Extract the [X, Y] coordinate from the center of the cell holding the provided text.  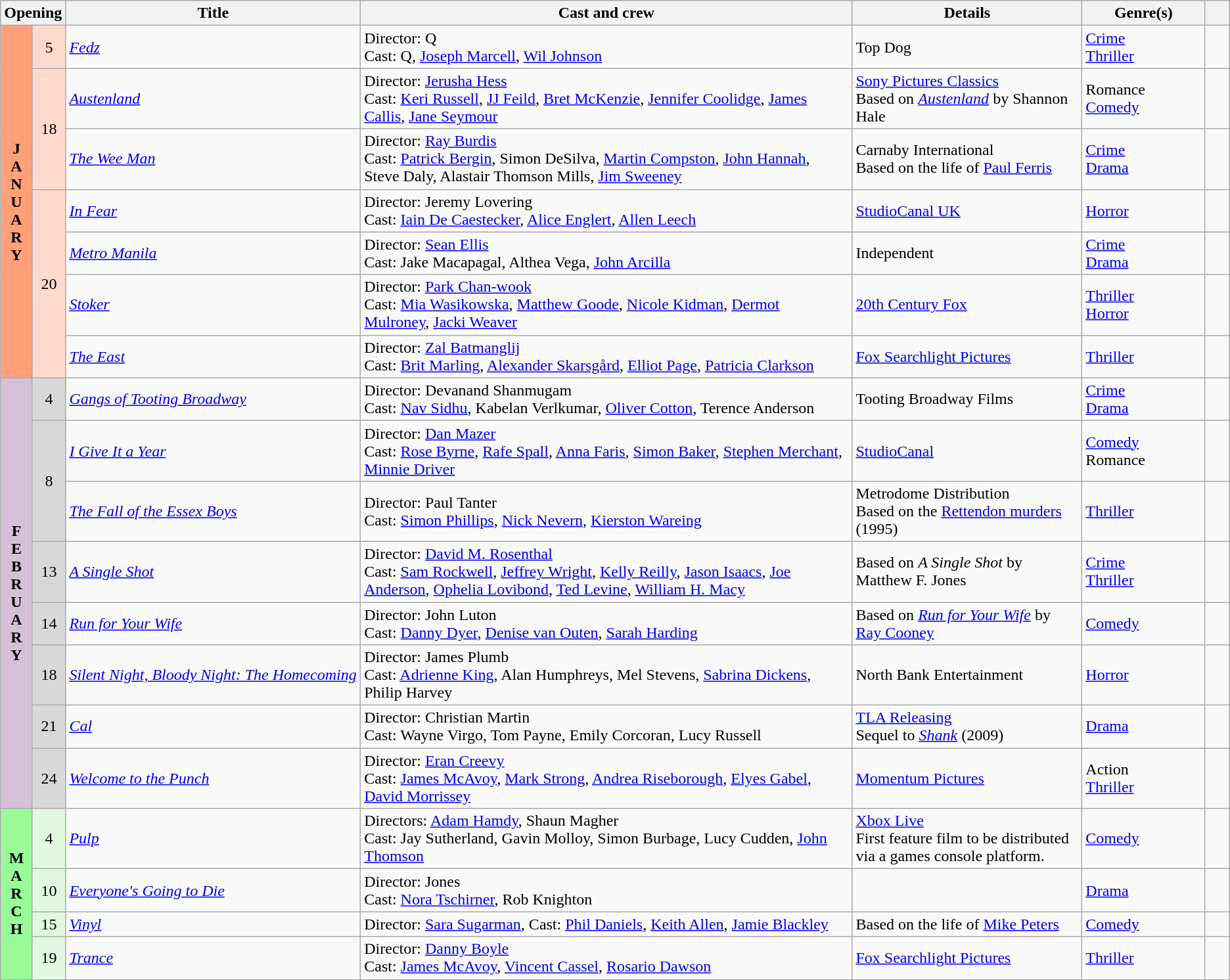
Everyone's Going to Die [213, 891]
Sony Pictures Classics Based on Austenland by Shannon Hale [967, 99]
Run for Your Wife [213, 623]
Details [967, 13]
Based on the life of Mike Peters [967, 924]
19 [49, 958]
Trance [213, 958]
Metro Manila [213, 254]
Top Dog [967, 47]
North Bank Entertainment [967, 675]
21 [49, 726]
The Wee Man [213, 159]
Metrodome Distribution Based on the Rettendon murders (1995) [967, 511]
Director: Dan Mazer Cast: Rose Byrne, Rafe Spall, Anna Faris, Simon Baker, Stephen Merchant, Minnie Driver [606, 451]
Pulp [213, 839]
5 [49, 47]
I Give It a Year [213, 451]
A Single Shot [213, 571]
Silent Night, Bloody Night: The Homecoming [213, 675]
15 [49, 924]
Director: Sean Ellis Cast: Jake Macapagal, Althea Vega, John Arcilla [606, 254]
Directors: Adam Hamdy, Shaun Magher Cast: Jay Sutherland, Gavin Molloy, Simon Burbage, Lucy Cudden, John Thomson [606, 839]
Director: Christian Martin Cast: Wayne Virgo, Tom Payne, Emily Corcoran, Lucy Russell [606, 726]
Cal [213, 726]
Action Thriller [1143, 778]
Genre(s) [1143, 13]
Gangs of Tooting Broadway [213, 399]
Romance Comedy [1143, 99]
Director: Zal Batmanglij Cast: Brit Marling, Alexander Skarsgård, Elliot Page, Patricia Clarkson [606, 356]
Comedy Romance [1143, 451]
Tooting Broadway Films [967, 399]
Austenland [213, 99]
Independent [967, 254]
TLA Releasing Sequel to Shank (2009) [967, 726]
StudioCanal [967, 451]
Vinyl [213, 924]
Director: John Luton Cast: Danny Dyer, Denise van Outen, Sarah Harding [606, 623]
Director: Q Cast: Q, Joseph Marcell, Wil Johnson [606, 47]
Director: Eran Creevy Cast: James McAvoy, Mark Strong, Andrea Riseborough, Elyes Gabel, David Morrissey [606, 778]
Welcome to the Punch [213, 778]
Director: Devanand Shanmugam Cast: Nav Sidhu, Kabelan Verlkumar, Oliver Cotton, Terence Anderson [606, 399]
Director: Jerusha Hess Cast: Keri Russell, JJ Feild, Bret McKenzie, Jennifer Coolidge, James Callis, Jane Seymour [606, 99]
Cast and crew [606, 13]
8 [49, 481]
Based on A Single Shot by Matthew F. Jones [967, 571]
J A N U A R Y [17, 202]
Director: Park Chan-wook Cast: Mia Wasikowska, Matthew Goode, Nicole Kidman, Dermot Mulroney, Jacki Weaver [606, 305]
Director: Sara Sugarman, Cast: Phil Daniels, Keith Allen, Jamie Blackley [606, 924]
M A R C H [17, 894]
Opening [33, 13]
Director: Jones Cast: Nora Tschirner, Rob Knighton [606, 891]
Director: James Plumb Cast: Adrienne King, Alan Humphreys, Mel Stevens, Sabrina Dickens, Philip Harvey [606, 675]
Fedz [213, 47]
F E B R U A R Y [17, 593]
20 [49, 284]
Thriller Horror [1143, 305]
Title [213, 13]
Director: Paul Tanter Cast: Simon Phillips, Nick Nevern, Kierston Wareing [606, 511]
Momentum Pictures [967, 778]
Director: Jeremy Lovering Cast: Iain De Caestecker, Alice Englert, Allen Leech [606, 210]
Based on Run for Your Wife by Ray Cooney [967, 623]
20th Century Fox [967, 305]
Stoker [213, 305]
Carnaby International Based on the life of Paul Ferris [967, 159]
In Fear [213, 210]
24 [49, 778]
The East [213, 356]
Xbox Live First feature film to be distributed via a games console platform. [967, 839]
10 [49, 891]
StudioCanal UK [967, 210]
Director: Ray Burdis Cast: Patrick Bergin, Simon DeSilva, Martin Compston, John Hannah, Steve Daly, Alastair Thomson Mills, Jim Sweeney [606, 159]
14 [49, 623]
Director: Danny Boyle Cast: James McAvoy, Vincent Cassel, Rosario Dawson [606, 958]
13 [49, 571]
The Fall of the Essex Boys [213, 511]
